For the text-containing cell, return its midpoint in [x, y] coordinate format. 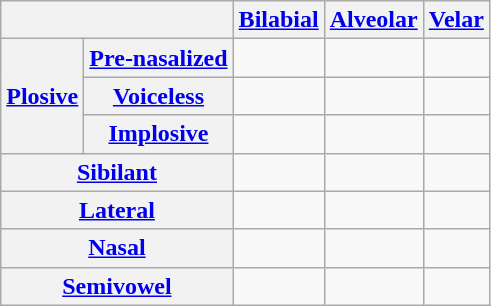
Velar [456, 20]
Alveolar [374, 20]
Bilabial [278, 20]
Plosive [42, 96]
Voiceless [158, 96]
Nasal [117, 248]
Lateral [117, 210]
Pre-nasalized [158, 58]
Implosive [158, 134]
Semivowel [117, 286]
Sibilant [117, 172]
